Return the (x, y) coordinate for the center point of the cell that contains the specified text.  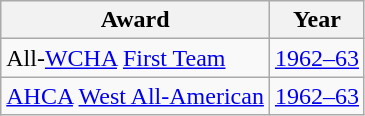
Year (316, 20)
All-WCHA First Team (136, 58)
Award (136, 20)
AHCA West All-American (136, 96)
